Output the [x, y] coordinate of the center of the cell containing the given text.  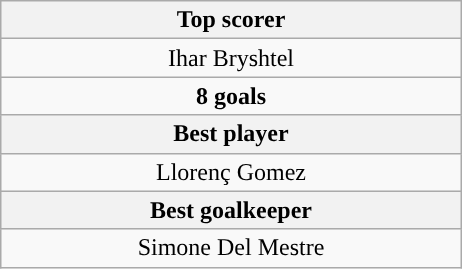
Best player [230, 134]
Llorenç Gomez [230, 172]
Top scorer [230, 20]
Best goalkeeper [230, 210]
Simone Del Mestre [230, 248]
8 goals [230, 96]
Ihar Bryshtel [230, 58]
